Find where the given text appears and provide that cell's center as (X, Y) coordinate. 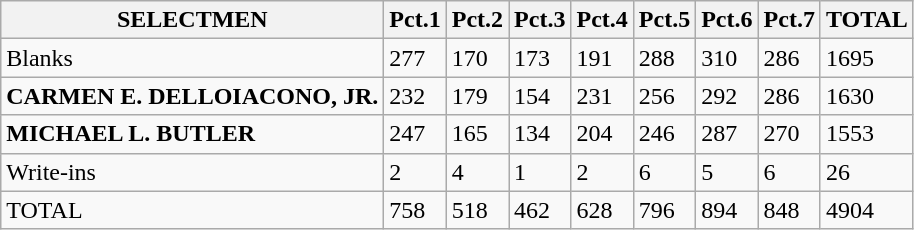
Pct.6 (727, 20)
796 (664, 210)
134 (540, 134)
165 (477, 134)
Pct.5 (664, 20)
287 (727, 134)
231 (602, 96)
Pct.3 (540, 20)
1553 (866, 134)
Blanks (192, 58)
191 (602, 58)
26 (866, 172)
462 (540, 210)
758 (415, 210)
894 (727, 210)
154 (540, 96)
1695 (866, 58)
4 (477, 172)
292 (727, 96)
277 (415, 58)
Pct.4 (602, 20)
204 (602, 134)
628 (602, 210)
5 (727, 172)
4904 (866, 210)
232 (415, 96)
256 (664, 96)
Write-ins (192, 172)
Pct.2 (477, 20)
170 (477, 58)
179 (477, 96)
MICHAEL L. BUTLER (192, 134)
310 (727, 58)
SELECTMEN (192, 20)
518 (477, 210)
1630 (866, 96)
CARMEN E. DELLOIACONO, JR. (192, 96)
1 (540, 172)
246 (664, 134)
Pct.7 (789, 20)
848 (789, 210)
288 (664, 58)
173 (540, 58)
Pct.1 (415, 20)
270 (789, 134)
247 (415, 134)
